From the cell containing the given text, extract its center point as [X, Y] coordinate. 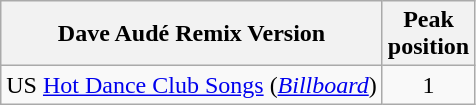
US Hot Dance Club Songs (Billboard) [192, 85]
Peakposition [428, 34]
Dave Audé Remix Version [192, 34]
1 [428, 85]
